Output the [x, y] coordinate of the center of the cell containing the given text.  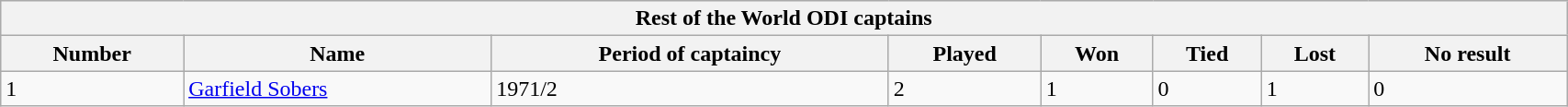
Tied [1207, 53]
Garfield Sobers [338, 89]
2 [964, 89]
Rest of the World ODI captains [784, 18]
1971/2 [691, 89]
No result [1468, 53]
Number [92, 53]
Won [1097, 53]
Name [338, 53]
Played [964, 53]
Lost [1314, 53]
Period of captaincy [691, 53]
